Scan for the cell matching the given text and deliver its [x, y] coordinate at center. 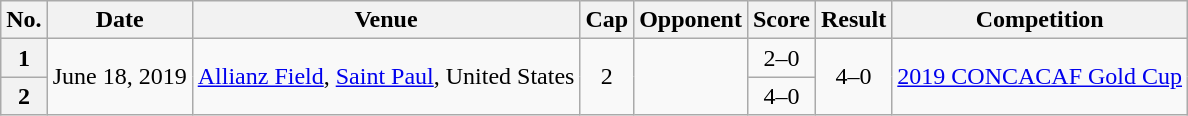
Cap [607, 20]
Result [853, 20]
Opponent [691, 20]
Venue [386, 20]
2019 CONCACAF Gold Cup [1040, 77]
Allianz Field, Saint Paul, United States [386, 77]
No. [24, 20]
Competition [1040, 20]
Score [781, 20]
2–0 [781, 58]
Date [120, 20]
1 [24, 58]
June 18, 2019 [120, 77]
